Output the [x, y] coordinate of the center of the cell containing the given text.  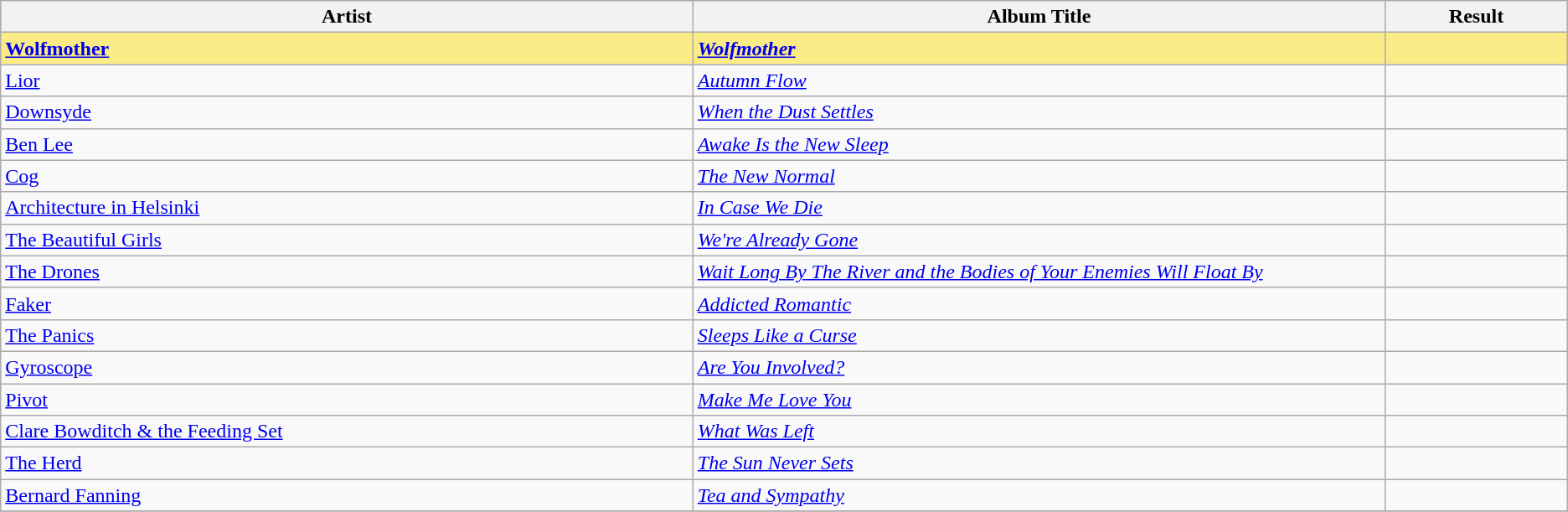
We're Already Gone [1039, 240]
Pivot [347, 400]
The Panics [347, 335]
Tea and Sympathy [1039, 495]
When the Dust Settles [1039, 112]
In Case We Die [1039, 208]
The Beautiful Girls [347, 240]
Cog [347, 176]
Lior [347, 80]
The Drones [347, 272]
Downsyde [347, 112]
Faker [347, 303]
Awake Is the New Sleep [1039, 144]
Make Me Love You [1039, 400]
The Herd [347, 463]
Gyroscope [347, 367]
The Sun Never Sets [1039, 463]
Clare Bowditch & the Feeding Set [347, 432]
Wait Long By The River and the Bodies of Your Enemies Will Float By [1039, 272]
What Was Left [1039, 432]
Autumn Flow [1039, 80]
Album Title [1039, 17]
Addicted Romantic [1039, 303]
Bernard Fanning [347, 495]
Artist [347, 17]
Result [1477, 17]
Are You Involved? [1039, 367]
Ben Lee [347, 144]
Architecture in Helsinki [347, 208]
Sleeps Like a Curse [1039, 335]
The New Normal [1039, 176]
